Output the [x, y] coordinate of the center of the cell containing the given text.  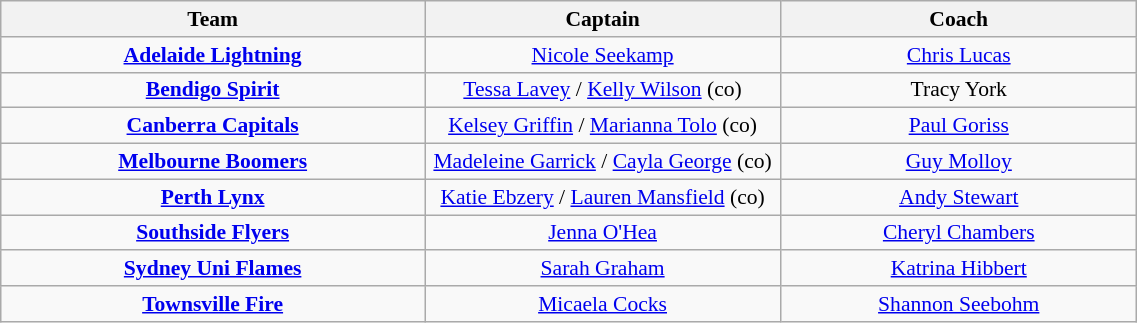
Tracy York [959, 90]
Paul Goriss [959, 126]
Guy Molloy [959, 162]
Micaela Cocks [602, 304]
Nicole Seekamp [602, 55]
Katrina Hibbert [959, 269]
Chris Lucas [959, 55]
Canberra Capitals [213, 126]
Team [213, 19]
Andy Stewart [959, 197]
Cheryl Chambers [959, 233]
Townsville Fire [213, 304]
Jenna O'Hea [602, 233]
Kelsey Griffin / Marianna Tolo (co) [602, 126]
Madeleine Garrick / Cayla George (co) [602, 162]
Bendigo Spirit [213, 90]
Melbourne Boomers [213, 162]
Southside Flyers [213, 233]
Coach [959, 19]
Katie Ebzery / Lauren Mansfield (co) [602, 197]
Adelaide Lightning [213, 55]
Tessa Lavey / Kelly Wilson (co) [602, 90]
Captain [602, 19]
Sydney Uni Flames [213, 269]
Perth Lynx [213, 197]
Sarah Graham [602, 269]
Shannon Seebohm [959, 304]
